Search for the cell housing the specified text and yield its (x, y) center coordinate. 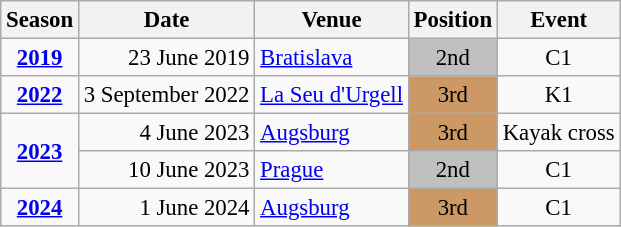
2022 (40, 95)
2024 (40, 208)
2023 (40, 152)
Prague (332, 170)
2019 (40, 58)
Date (166, 20)
1 June 2024 (166, 208)
La Seu d'Urgell (332, 95)
Position (452, 20)
3 September 2022 (166, 95)
4 June 2023 (166, 133)
Season (40, 20)
Event (558, 20)
10 June 2023 (166, 170)
23 June 2019 (166, 58)
Kayak cross (558, 133)
K1 (558, 95)
Venue (332, 20)
Bratislava (332, 58)
